Scan for the cell matching the given text and deliver its (x, y) coordinate at center. 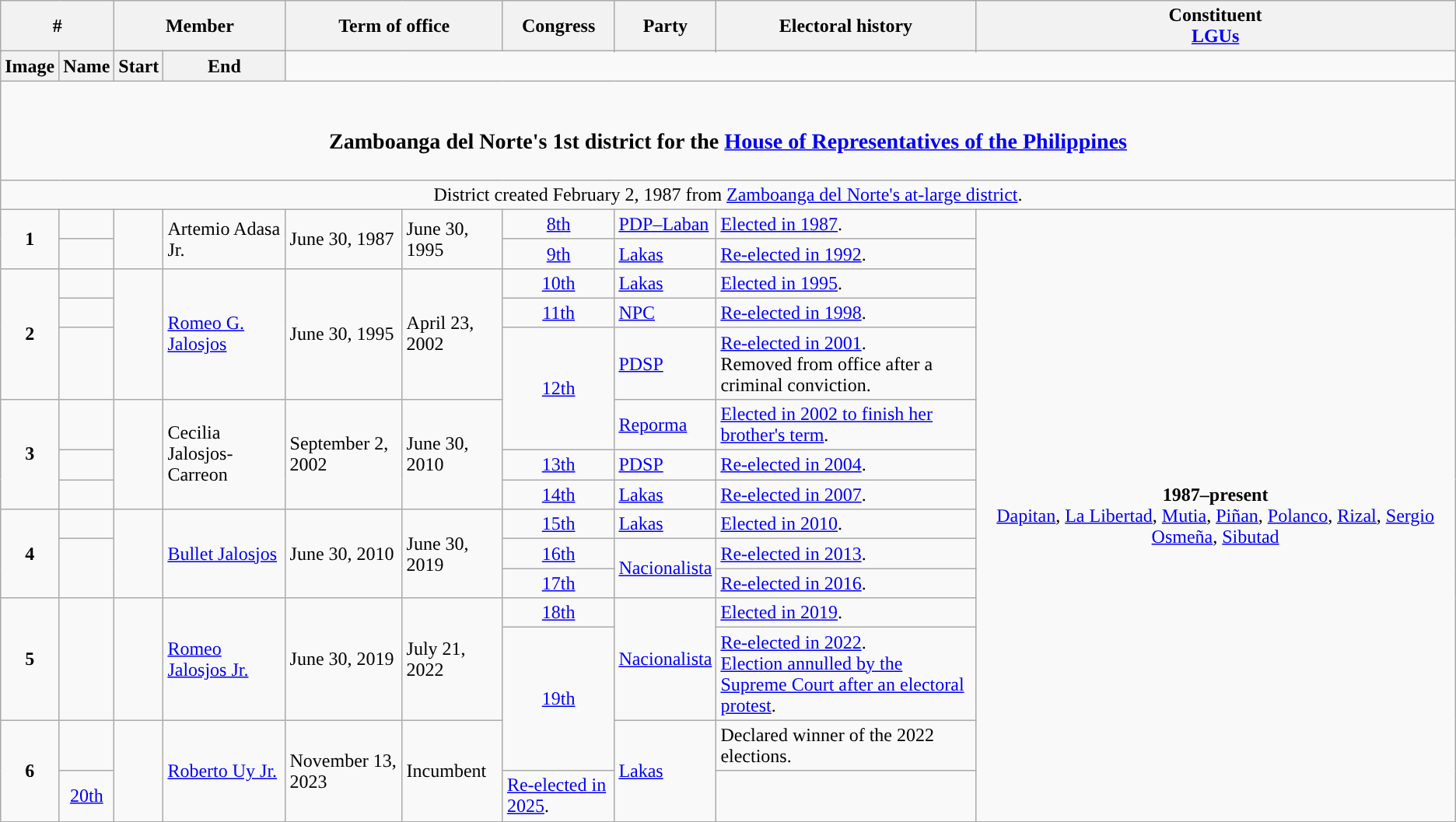
Elected in 2002 to finish her brother's term. (846, 425)
Elected in 1995. (846, 283)
Re-elected in 2001.Removed from office after a criminal conviction. (846, 363)
Re-elected in 2025. (558, 796)
9th (558, 254)
September 2, 2002 (344, 454)
Romeo Jalosjos Jr. (224, 659)
Image (30, 66)
Re-elected in 2013. (846, 554)
Elected in 1987. (846, 224)
6 (30, 771)
Zamboanga del Norte's 1st district for the House of Representatives of the Philippines (728, 131)
NPC (666, 313)
Congress (558, 26)
5 (30, 659)
End (224, 66)
20th (87, 796)
Re-elected in 2022.Election annulled by the Supreme Court after an electoral protest. (846, 673)
Member (200, 26)
13th (558, 465)
3 (30, 454)
1 (30, 239)
Re-elected in 1998. (846, 313)
17th (558, 583)
15th (558, 524)
19th (558, 699)
Elected in 2010. (846, 524)
10th (558, 283)
2 (30, 334)
Romeo G. Jalosjos (224, 334)
Declared winner of the 2022 elections. (846, 745)
Electoral history (846, 26)
Start (138, 66)
Cecilia Jalosjos-Carreon (224, 454)
1987–presentDapitan, La Libertad, Mutia, Piñan, Polanco, Rizal, Sergio Osmeña, Sibutad (1215, 515)
Re-elected in 2016. (846, 583)
ConstituentLGUs (1215, 26)
Name (87, 66)
Artemio Adasa Jr. (224, 239)
July 21, 2022 (453, 659)
18th (558, 613)
Re-elected in 2004. (846, 465)
8th (558, 224)
Reporma (666, 425)
# (58, 26)
Incumbent (453, 771)
Re-elected in 2007. (846, 495)
14th (558, 495)
4 (30, 554)
12th (558, 389)
16th (558, 554)
PDP–Laban (666, 224)
11th (558, 313)
April 23, 2002 (453, 334)
Roberto Uy Jr. (224, 771)
Elected in 2019. (846, 613)
District created February 2, 1987 from Zamboanga del Norte's at-large district. (728, 194)
November 13, 2023 (344, 771)
Re-elected in 1992. (846, 254)
June 30, 1987 (344, 239)
Term of office (394, 26)
Party (666, 26)
Bullet Jalosjos (224, 554)
